Capture the cell that displays the provided text and extract its (x, y) central coordinate. 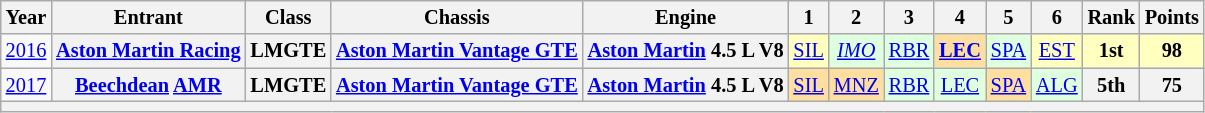
ALG (1057, 85)
Class (289, 17)
Aston Martin Racing (148, 51)
EST (1057, 51)
6 (1057, 17)
Year (26, 17)
4 (960, 17)
Beechdean AMR (148, 85)
98 (1172, 51)
75 (1172, 85)
2 (856, 17)
MNZ (856, 85)
2017 (26, 85)
5th (1112, 85)
IMO (856, 51)
2016 (26, 51)
Chassis (457, 17)
Engine (686, 17)
Points (1172, 17)
1 (808, 17)
Entrant (148, 17)
Rank (1112, 17)
1st (1112, 51)
5 (1008, 17)
3 (909, 17)
